Return the (X, Y) coordinate for the center point of the cell that contains the specified text.  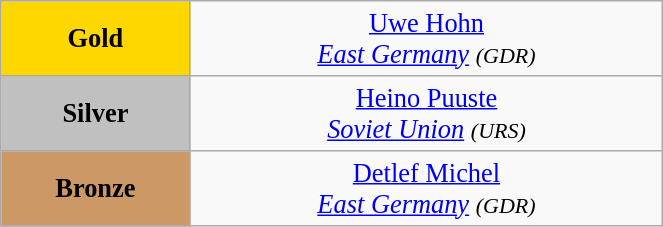
Heino PuusteSoviet Union (URS) (426, 112)
Uwe HohnEast Germany (GDR) (426, 38)
Silver (96, 112)
Gold (96, 38)
Bronze (96, 188)
Detlef MichelEast Germany (GDR) (426, 188)
